Locate the cell with the specified text and output its (X, Y) center coordinate. 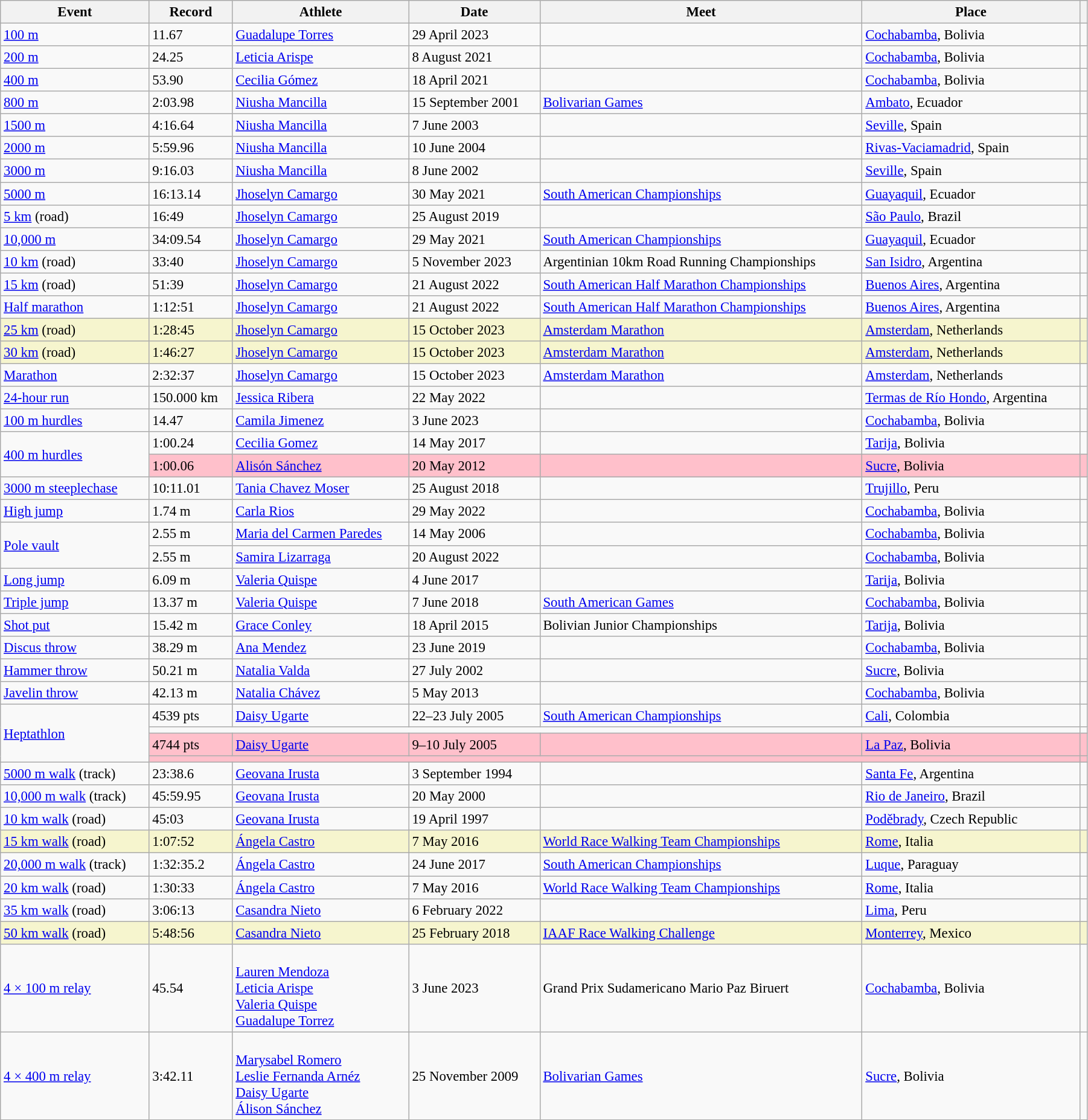
3 September 1994 (475, 774)
45.54 (191, 988)
1:32:35.2 (191, 865)
3:42.11 (191, 1076)
100 m hurdles (75, 421)
150.000 km (191, 398)
27 July 2002 (475, 670)
Luque, Paraguay (971, 865)
7 June 2003 (475, 126)
Discus throw (75, 648)
10:11.01 (191, 488)
15 September 2001 (475, 103)
200 m (75, 57)
9–10 July 2005 (475, 745)
20,000 m walk (track) (75, 865)
11.67 (191, 35)
1:07:52 (191, 842)
14 May 2006 (475, 534)
4539 pts (191, 715)
25 February 2018 (475, 933)
Natalia Valda (321, 670)
Jessica Ribera (321, 398)
38.29 m (191, 648)
30 May 2021 (475, 194)
Maria del Carmen Paredes (321, 534)
Trujillo, Peru (971, 488)
29 April 2023 (475, 35)
29 May 2021 (475, 239)
5000 m walk (track) (75, 774)
Half marathon (75, 307)
42.13 m (191, 693)
9:16.03 (191, 171)
Cali, Colombia (971, 715)
Rio de Janeiro, Brazil (971, 796)
4 × 100 m relay (75, 988)
6.09 m (191, 580)
Long jump (75, 580)
Tania Chavez Moser (321, 488)
51:39 (191, 284)
Guadalupe Torres (321, 35)
Place (971, 12)
2:03.98 (191, 103)
29 May 2022 (475, 511)
33:40 (191, 261)
Cecilia Gomez (321, 443)
18 April 2015 (475, 625)
23:38.6 (191, 774)
7 June 2018 (475, 602)
Natalia Chávez (321, 693)
Carla Rios (321, 511)
Cecilia Gómez (321, 80)
Leticia Arispe (321, 57)
Record (191, 12)
Pole vault (75, 546)
15.42 m (191, 625)
Grace Conley (321, 625)
Marysabel RomeroLeslie Fernanda ArnézDaisy UgarteÁlison Sánchez (321, 1076)
16:13.14 (191, 194)
24 June 2017 (475, 865)
25 August 2018 (475, 488)
Shot put (75, 625)
35 km walk (road) (75, 910)
Rivas-Vaciamadrid, Spain (971, 148)
45:03 (191, 819)
4 × 400 m relay (75, 1076)
2:32:37 (191, 375)
4:16.64 (191, 126)
4 June 2017 (475, 580)
1.74 m (191, 511)
50 km walk (road) (75, 933)
100 m (75, 35)
14 May 2017 (475, 443)
Athlete (321, 12)
South American Games (701, 602)
19 April 1997 (475, 819)
3:06:13 (191, 910)
5 November 2023 (475, 261)
Samira Lizarraga (321, 557)
Hammer throw (75, 670)
Javelin throw (75, 693)
1:46:27 (191, 353)
30 km (road) (75, 353)
Grand Prix Sudamericano Mario Paz Biruert (701, 988)
20 May 2012 (475, 466)
25 km (road) (75, 330)
Argentinian 10km Road Running Championships (701, 261)
São Paulo, Brazil (971, 216)
45:59.95 (191, 796)
Marathon (75, 375)
50.21 m (191, 670)
Alisón Sánchez (321, 466)
24.25 (191, 57)
2000 m (75, 148)
Lima, Peru (971, 910)
20 May 2000 (475, 796)
Monterrey, Mexico (971, 933)
20 August 2022 (475, 557)
23 June 2019 (475, 648)
24-hour run (75, 398)
Lauren MendozaLeticia ArispeValeria QuispeGuadalupe Torrez (321, 988)
1:30:33 (191, 888)
20 km walk (road) (75, 888)
5 km (road) (75, 216)
5000 m (75, 194)
22 May 2022 (475, 398)
400 m hurdles (75, 454)
10 km (road) (75, 261)
1:00.24 (191, 443)
5:59.96 (191, 148)
10 km walk (road) (75, 819)
34:09.54 (191, 239)
4744 pts (191, 745)
3000 m (75, 171)
Heptathlon (75, 733)
Meet (701, 12)
La Paz, Bolivia (971, 745)
15 km walk (road) (75, 842)
5:48:56 (191, 933)
3000 m steeplechase (75, 488)
1:28:45 (191, 330)
18 April 2021 (475, 80)
6 February 2022 (475, 910)
15 km (road) (75, 284)
Termas de Río Hondo, Argentina (971, 398)
Santa Fe, Argentina (971, 774)
IAAF Race Walking Challenge (701, 933)
5 May 2013 (475, 693)
1:00.06 (191, 466)
Camila Jimenez (321, 421)
Event (75, 12)
14.47 (191, 421)
San Isidro, Argentina (971, 261)
13.37 m (191, 602)
Triple jump (75, 602)
High jump (75, 511)
Date (475, 12)
8 August 2021 (475, 57)
10,000 m (75, 239)
800 m (75, 103)
53.90 (191, 80)
10,000 m walk (track) (75, 796)
1500 m (75, 126)
Ana Mendez (321, 648)
1:12:51 (191, 307)
8 June 2002 (475, 171)
16:49 (191, 216)
Bolivian Junior Championships (701, 625)
10 June 2004 (475, 148)
25 November 2009 (475, 1076)
25 August 2019 (475, 216)
Ambato, Ecuador (971, 103)
22–23 July 2005 (475, 715)
Poděbrady, Czech Republic (971, 819)
400 m (75, 80)
